From the cell containing the given text, extract its center point as (x, y) coordinate. 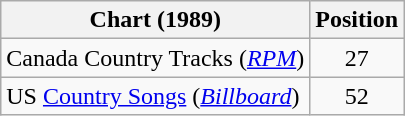
US Country Songs (Billboard) (156, 96)
Chart (1989) (156, 20)
52 (357, 96)
Position (357, 20)
Canada Country Tracks (RPM) (156, 58)
27 (357, 58)
